Extract the (x, y) coordinate from the center of the cell holding the provided text.  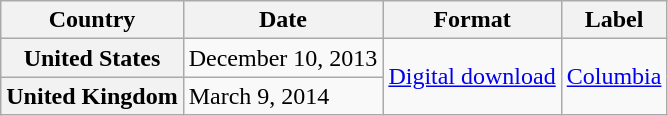
Label (614, 20)
Format (472, 20)
Date (283, 20)
December 10, 2013 (283, 58)
Digital download (472, 77)
Country (92, 20)
United States (92, 58)
March 9, 2014 (283, 96)
United Kingdom (92, 96)
Columbia (614, 77)
